Provide the [X, Y] coordinate of the cell's center where the given text is located.  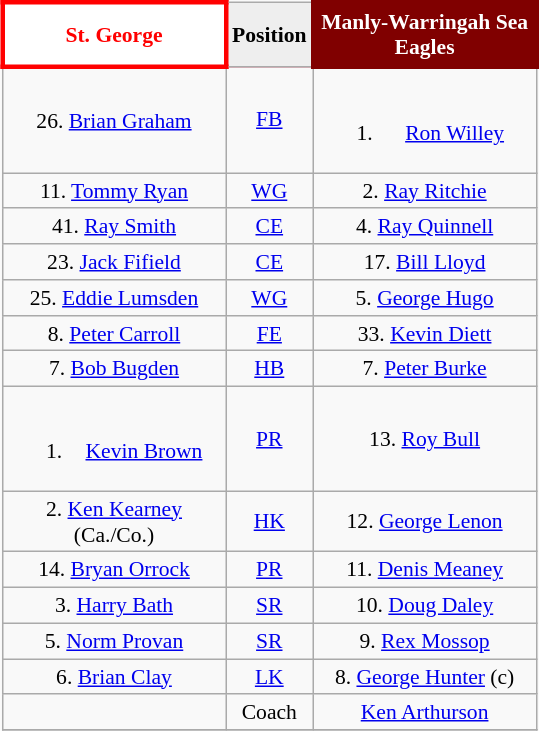
Ron Willey [424, 120]
17. Bill Lloyd [424, 262]
Ken Arthurson [424, 712]
2. Ray Ritchie [424, 191]
12. George Lenon [424, 522]
8. George Hunter (c) [424, 677]
FE [270, 333]
2. Ken Kearney (Ca./Co.) [114, 522]
Manly-Warringah Sea Eagles [424, 35]
Coach [270, 712]
Kevin Brown [114, 439]
6. Brian Clay [114, 677]
HB [270, 369]
13. Roy Bull [424, 439]
8. Peter Carroll [114, 333]
7. Bob Bugden [114, 369]
10. Doug Daley [424, 606]
5. Norm Provan [114, 641]
7. Peter Burke [424, 369]
11. Tommy Ryan [114, 191]
5. George Hugo [424, 298]
14. Bryan Orrock [114, 570]
23. Jack Fifield [114, 262]
4. Ray Quinnell [424, 226]
HK [270, 522]
26. Brian Graham [114, 120]
LK [270, 677]
11. Denis Meaney [424, 570]
3. Harry Bath [114, 606]
33. Kevin Diett [424, 333]
9. Rex Mossop [424, 641]
FB [270, 120]
Position [270, 35]
St. George [114, 35]
25. Eddie Lumsden [114, 298]
41. Ray Smith [114, 226]
